Pinpoint the cell where the given text exists, returning its (X, Y) midpoint coordinate. 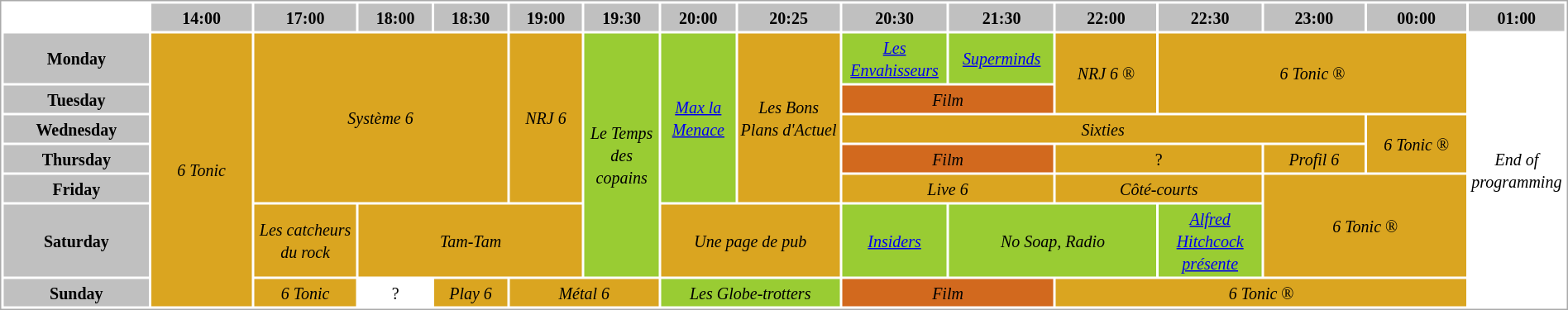
Wednesday (76, 129)
End of programming (1517, 169)
No Soap, Radio (1053, 241)
22:00 (1107, 17)
Les catcheurs du rock (305, 241)
Les Envahisseurs (895, 58)
20:25 (789, 17)
22:30 (1210, 17)
Système 6 (380, 117)
Insiders (895, 241)
Sixties (1103, 129)
Tuesday (76, 99)
19:30 (622, 17)
Saturday (76, 241)
Côté-courts (1159, 188)
Thursday (76, 159)
Profil 6 (1313, 159)
23:00 (1313, 17)
20:30 (895, 17)
Play 6 (471, 293)
Les Bons Plans d'Actuel (789, 117)
00:00 (1416, 17)
Tam-Tam (471, 241)
01:00 (1517, 17)
21:30 (1002, 17)
Live 6 (948, 188)
Le Temps des copains (622, 155)
Métal 6 (584, 293)
17:00 (305, 17)
Superminds (1002, 58)
Friday (76, 188)
Monday (76, 58)
Les Globe-trotters (750, 293)
18:30 (471, 17)
Max la Menace (698, 117)
NRJ 6 (546, 117)
19:00 (546, 17)
Une page de pub (750, 241)
NRJ 6 ® (1107, 73)
Sunday (76, 293)
Alfred Hitchcock présente (1210, 241)
20:00 (698, 17)
18:00 (395, 17)
14:00 (202, 17)
